Capture the cell that displays the provided text and extract its (X, Y) central coordinate. 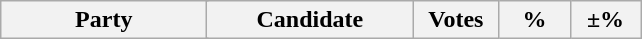
Party (104, 20)
Candidate (310, 20)
Votes (456, 20)
±% (606, 20)
% (534, 20)
